Output the (x, y) coordinate of the center of the cell containing the given text.  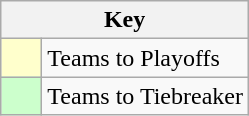
Teams to Playoffs (146, 58)
Teams to Tiebreaker (146, 96)
Key (125, 20)
